Capture the cell that displays the provided text and extract its [x, y] central coordinate. 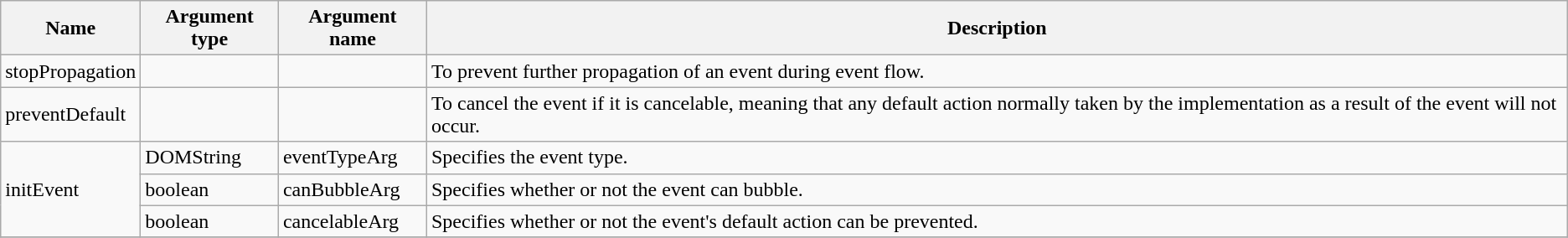
DOMString [209, 158]
canBubbleArg [352, 189]
cancelableArg [352, 221]
Specifies whether or not the event can bubble. [997, 189]
Specifies whether or not the event's default action can be prevented. [997, 221]
Description [997, 28]
preventDefault [70, 114]
eventTypeArg [352, 158]
To prevent further propagation of an event during event flow. [997, 71]
initEvent [70, 189]
stopPropagation [70, 71]
Specifies the event type. [997, 158]
Argument name [352, 28]
Argument type [209, 28]
Name [70, 28]
